Provide the (X, Y) coordinate of the cell's center where the given text is located.  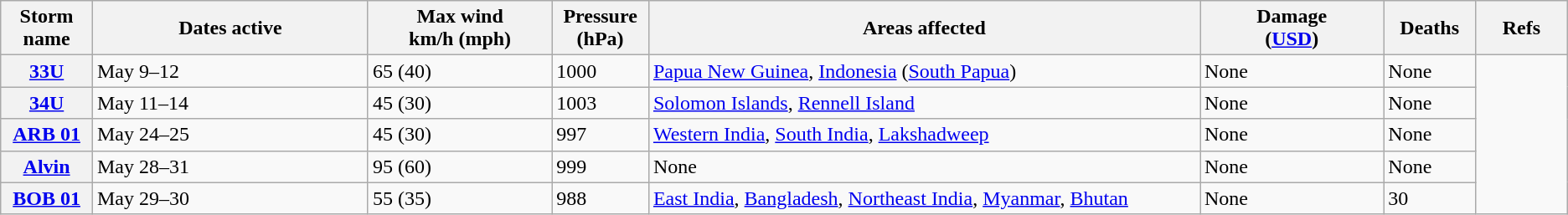
55 (35) (459, 198)
BOB 01 (47, 198)
May 28–31 (230, 166)
33U (47, 71)
997 (601, 135)
Areas affected (924, 28)
Papua New Guinea, Indonesia (South Papua) (924, 71)
65 (40) (459, 71)
Solomon Islands, Rennell Island (924, 103)
May 9–12 (230, 71)
Western India, South India, Lakshadweep (924, 135)
988 (601, 198)
95 (60) (459, 166)
Dates active (230, 28)
Refs (1521, 28)
30 (1430, 198)
May 24–25 (230, 135)
Damage(USD) (1292, 28)
May 29–30 (230, 198)
Pressure(hPa) (601, 28)
Alvin (47, 166)
999 (601, 166)
1000 (601, 71)
Storm name (47, 28)
ARB 01 (47, 135)
1003 (601, 103)
Max windkm/h (mph) (459, 28)
May 11–14 (230, 103)
East India, Bangladesh, Northeast India, Myanmar, Bhutan (924, 198)
34U (47, 103)
Deaths (1430, 28)
